Identify which cell holds the provided text, then report its (X, Y) central coordinate. 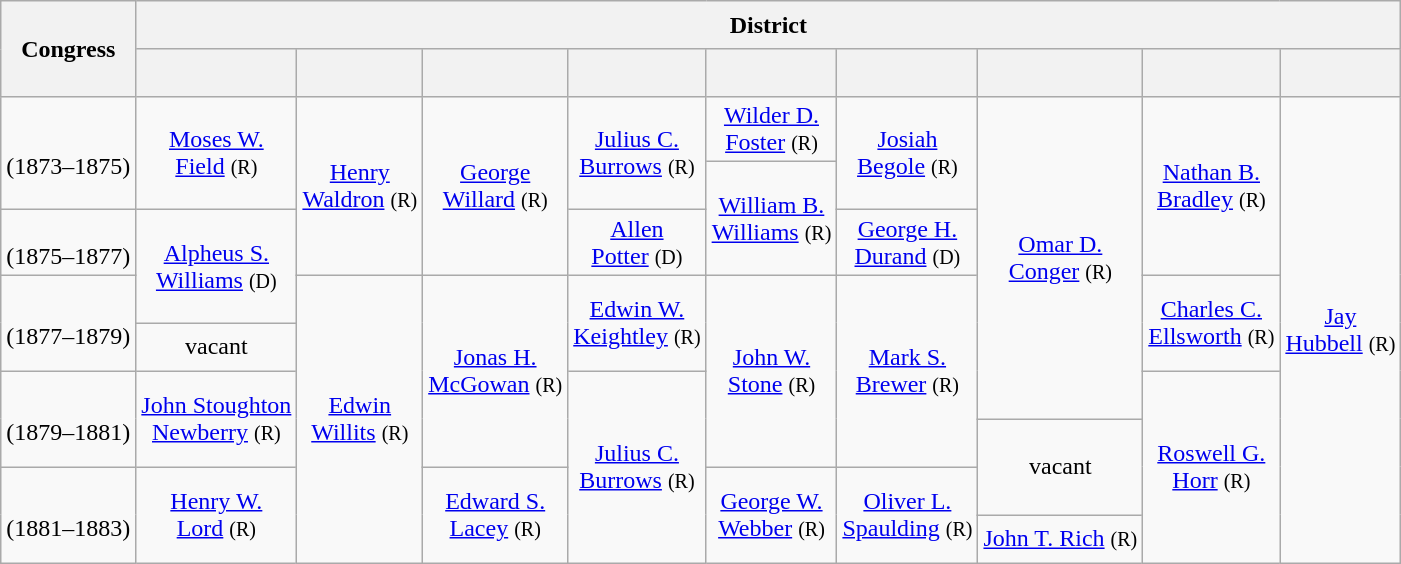
Charles C.Ellsworth (R) (1212, 323)
(1877–1879) (68, 323)
Alpheus S.Williams (D) (216, 266)
John W.Stone (R) (772, 371)
Omar D.Conger (R) (1060, 258)
AllenPotter (D) (637, 242)
Henry W.Lord (R) (216, 515)
Edward S.Lacey (R) (496, 515)
GeorgeWillard (R) (496, 186)
John T. Rich (R) (1060, 539)
George W.Webber (R) (772, 515)
HenryWaldron (R) (360, 186)
Cong­ress (68, 49)
Mark S.Brewer (R) (908, 371)
JosiahBegole (R) (908, 154)
(1873–1875) (68, 154)
(1881–1883) (68, 515)
(1875–1877) (68, 242)
EdwinWillits (R) (360, 419)
George H.Durand (D) (908, 242)
Roswell G.Horr (R) (1212, 467)
JayHubbell (R) (1340, 330)
Wilder D.Foster (R) (772, 130)
John StoughtonNewberry (R) (216, 419)
District (768, 25)
Nathan B.Bradley (R) (1212, 186)
William B.Williams (R) (772, 218)
(1879–1881) (68, 419)
Oliver L.Spaulding (R) (908, 515)
Jonas H.McGowan (R) (496, 371)
Edwin W.Keightley (R) (637, 323)
Moses W.Field (R) (216, 154)
